Detect which cell encompasses the target text, then output its [x, y] center coordinate. 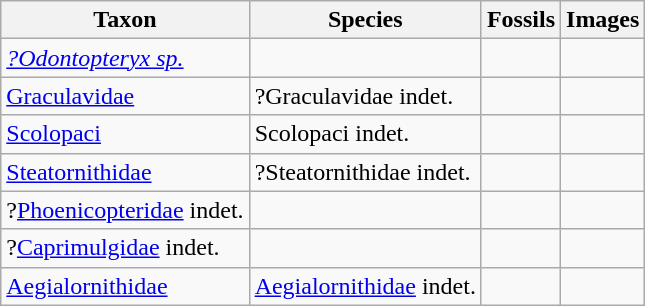
?Phoenicopteridae indet. [125, 210]
Scolopaci [125, 134]
?Odontopteryx sp. [125, 58]
Species [365, 20]
Graculavidae [125, 96]
Fossils [520, 20]
?Steatornithidae indet. [365, 172]
?Graculavidae indet. [365, 96]
Scolopaci indet. [365, 134]
Aegialornithidae [125, 286]
Taxon [125, 20]
Images [603, 20]
Aegialornithidae indet. [365, 286]
?Caprimulgidae indet. [125, 248]
Steatornithidae [125, 172]
